For the text-containing cell, return its midpoint in [x, y] coordinate format. 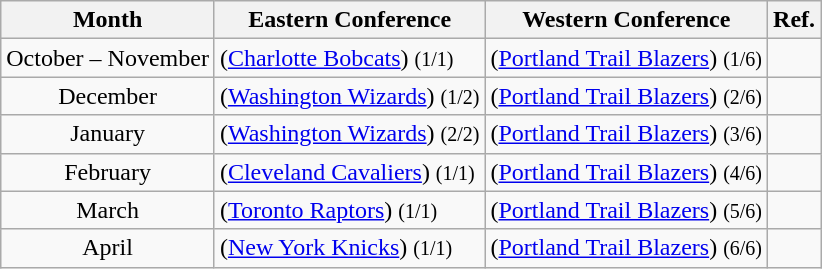
Ref. [794, 20]
(Portland Trail Blazers) (2/6) [626, 96]
Western Conference [626, 20]
March [108, 210]
(Portland Trail Blazers) (4/6) [626, 172]
January [108, 134]
Month [108, 20]
(Toronto Raptors) (1/1) [350, 210]
(Portland Trail Blazers) (3/6) [626, 134]
(Washington Wizards) (2/2) [350, 134]
(Charlotte Bobcats) (1/1) [350, 58]
October – November [108, 58]
April [108, 248]
(Washington Wizards) (1/2) [350, 96]
(Portland Trail Blazers) (1/6) [626, 58]
December [108, 96]
(Cleveland Cavaliers) (1/1) [350, 172]
(Portland Trail Blazers) (5/6) [626, 210]
(New York Knicks) (1/1) [350, 248]
(Portland Trail Blazers) (6/6) [626, 248]
Eastern Conference [350, 20]
February [108, 172]
